Identify which cell holds the provided text, then report its (X, Y) central coordinate. 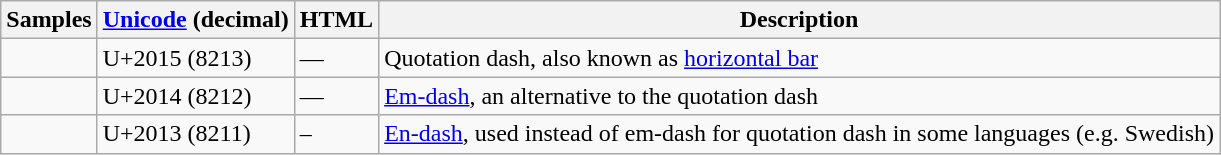
Unicode (decimal) (196, 20)
Em-dash, an alternative to the quotation dash (800, 96)
— (336, 96)
Samples (49, 20)
U+2013 (8211) (196, 134)
HTML (336, 20)
– (336, 134)
Quotation dash, also known as horizontal bar (800, 58)
En-dash, used instead of em-dash for quotation dash in some languages (e.g. Swedish) (800, 134)
U+2014 (8212) (196, 96)
Description (800, 20)
U+2015 (8213) (196, 58)
― (336, 58)
